Capture the cell that displays the provided text and extract its (X, Y) central coordinate. 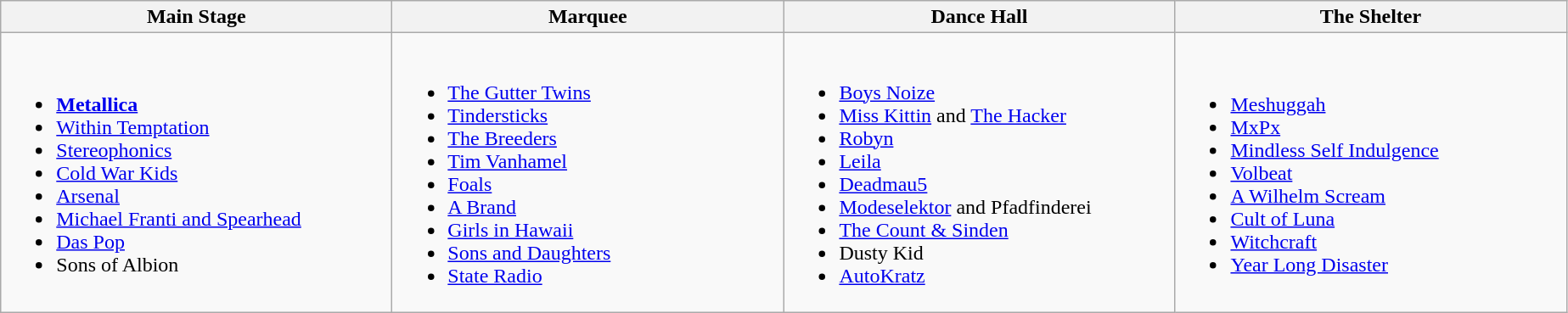
MetallicaWithin TemptationStereophonicsCold War KidsArsenalMichael Franti and SpearheadDas PopSons of Albion (197, 173)
Boys NoizeMiss Kittin and The HackerRobynLeilaDeadmau5Modeselektor and PfadfindereiThe Count & SindenDusty KidAutoKratz (980, 173)
Dance Hall (980, 17)
Marquee (587, 17)
MeshuggahMxPxMindless Self IndulgenceVolbeatA Wilhelm ScreamCult of LunaWitchcraftYear Long Disaster (1370, 173)
Main Stage (197, 17)
The Shelter (1370, 17)
The Gutter TwinsTindersticksThe BreedersTim VanhamelFoalsA BrandGirls in HawaiiSons and DaughtersState Radio (587, 173)
